Extract the [X, Y] coordinate from the center of the cell holding the provided text.  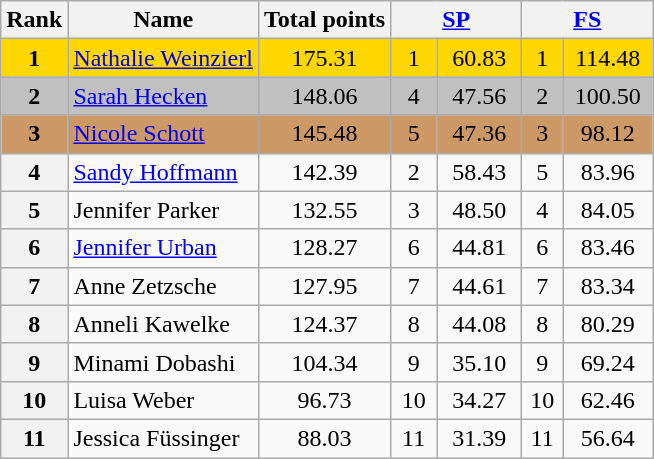
Sandy Hoffmann [164, 172]
47.56 [480, 96]
58.43 [480, 172]
83.34 [608, 286]
34.27 [480, 400]
69.24 [608, 362]
31.39 [480, 438]
98.12 [608, 134]
Minami Dobashi [164, 362]
88.03 [324, 438]
Sarah Hecken [164, 96]
80.29 [608, 324]
44.81 [480, 248]
145.48 [324, 134]
Nicole Schott [164, 134]
104.34 [324, 362]
FS [588, 20]
132.55 [324, 210]
148.06 [324, 96]
Jennifer Parker [164, 210]
Luisa Weber [164, 400]
Jennifer Urban [164, 248]
35.10 [480, 362]
100.50 [608, 96]
84.05 [608, 210]
60.83 [480, 58]
62.46 [608, 400]
83.96 [608, 172]
44.61 [480, 286]
Rank [34, 20]
Anne Zetzsche [164, 286]
48.50 [480, 210]
142.39 [324, 172]
56.64 [608, 438]
44.08 [480, 324]
83.46 [608, 248]
96.73 [324, 400]
127.95 [324, 286]
Jessica Füssinger [164, 438]
Name [164, 20]
Anneli Kawelke [164, 324]
SP [456, 20]
124.37 [324, 324]
47.36 [480, 134]
114.48 [608, 58]
Nathalie Weinzierl [164, 58]
128.27 [324, 248]
Total points [324, 20]
175.31 [324, 58]
